Identify which cell holds the provided text, then report its (X, Y) central coordinate. 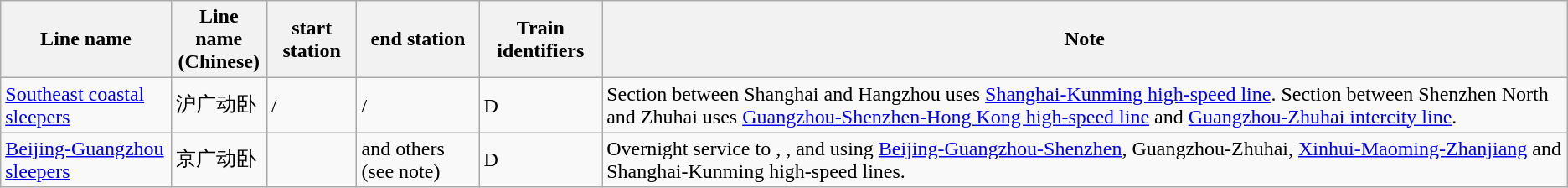
Overnight service to , , and using Beijing-Guangzhou-Shenzhen, Guangzhou-Zhuhai, Xinhui-Maoming-Zhanjiang and Shanghai-Kunming high-speed lines. (1086, 159)
Note (1086, 39)
Line name(Chinese) (219, 39)
Train identifiers (541, 39)
Line name (85, 39)
Beijing-Guangzhou sleepers (85, 159)
Southeast coastal sleepers (85, 106)
start station (312, 39)
京广动卧 (219, 159)
沪广动卧 (219, 106)
and others (see note) (418, 159)
end station (418, 39)
